For the text-containing cell, return its midpoint in [X, Y] coordinate format. 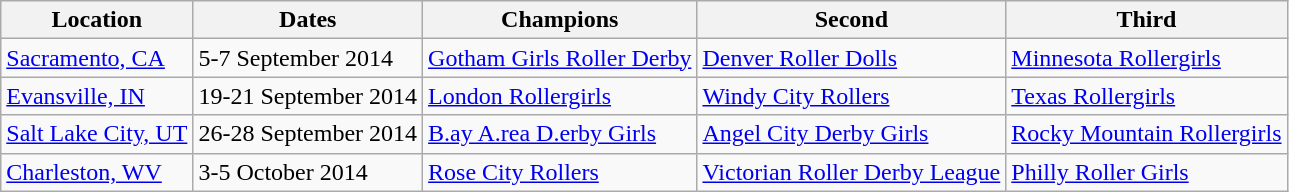
Gotham Girls Roller Derby [560, 58]
Salt Lake City, UT [97, 134]
B.ay A.rea D.erby Girls [560, 134]
Third [1146, 20]
Charleston, WV [97, 172]
Champions [560, 20]
Evansville, IN [97, 96]
19-21 September 2014 [308, 96]
London Rollergirls [560, 96]
Rocky Mountain Rollergirls [1146, 134]
Denver Roller Dolls [852, 58]
Texas Rollergirls [1146, 96]
Minnesota Rollergirls [1146, 58]
Victorian Roller Derby League [852, 172]
Rose City Rollers [560, 172]
26-28 September 2014 [308, 134]
Sacramento, CA [97, 58]
Dates [308, 20]
Windy City Rollers [852, 96]
3-5 October 2014 [308, 172]
Angel City Derby Girls [852, 134]
Second [852, 20]
5-7 September 2014 [308, 58]
Location [97, 20]
Philly Roller Girls [1146, 172]
